Scan for the cell matching the given text and deliver its (x, y) coordinate at center. 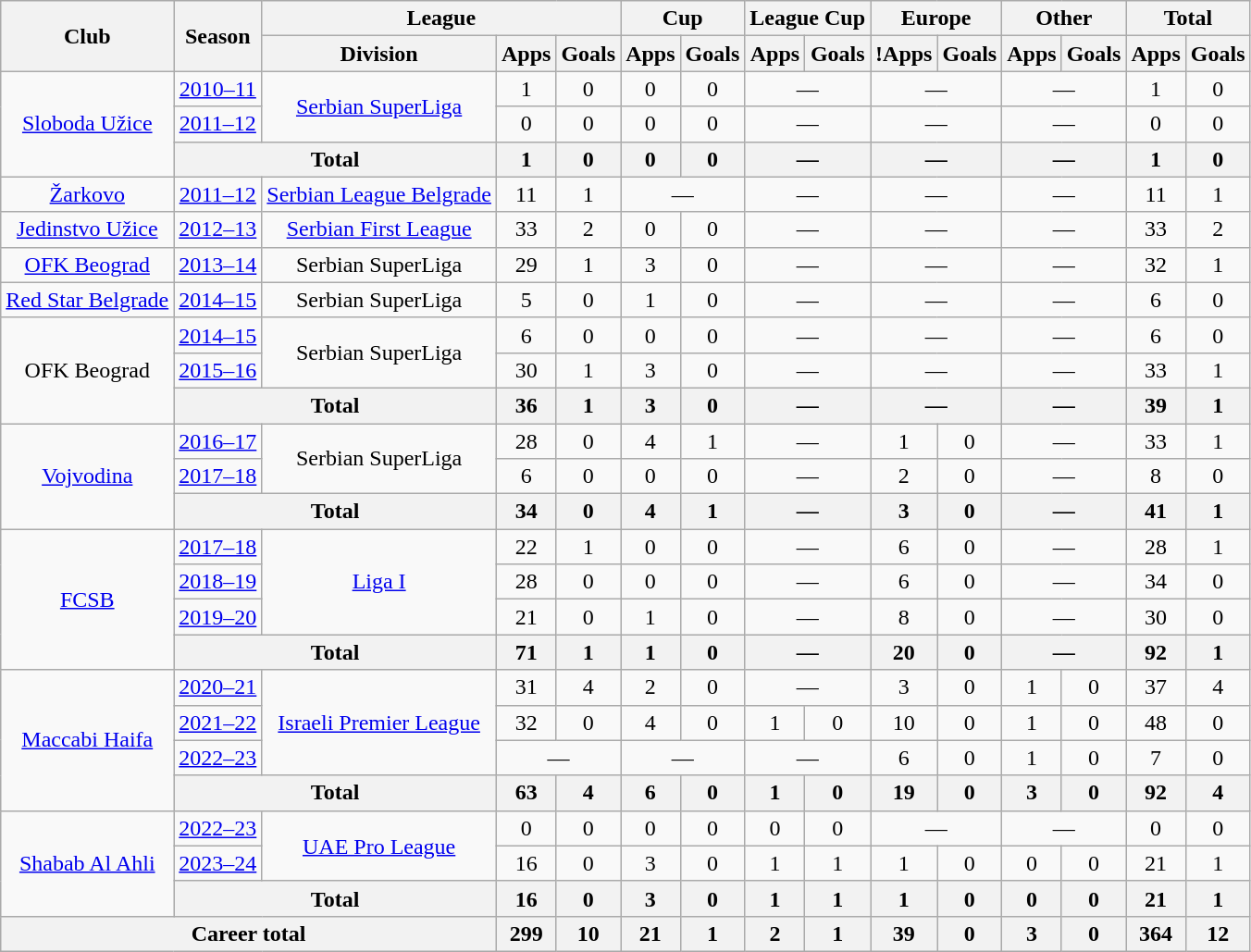
36 (526, 405)
2016–17 (218, 441)
12 (1218, 933)
Liga I (379, 582)
22 (526, 547)
2021–22 (218, 723)
2010–11 (218, 89)
Cup (683, 19)
Season (218, 36)
Red Star Belgrade (87, 300)
Žarkovo (87, 194)
Career total (249, 933)
League Cup (808, 19)
299 (526, 933)
2013–14 (218, 265)
2023–24 (218, 863)
Serbian League Belgrade (379, 194)
League (441, 19)
UAE Pro League (379, 846)
Club (87, 36)
Vojvodina (87, 476)
5 (526, 300)
2012–13 (218, 229)
2019–20 (218, 617)
FCSB (87, 600)
Shabab Al Ahli (87, 863)
Maccabi Haifa (87, 740)
Division (379, 54)
Jedinstvo Užice (87, 229)
Serbian First League (379, 229)
20 (904, 652)
!Apps (904, 54)
48 (1156, 723)
Sloboda Užice (87, 124)
2020–21 (218, 687)
2018–19 (218, 582)
2015–16 (218, 370)
7 (1156, 758)
63 (526, 793)
19 (904, 793)
364 (1156, 933)
71 (526, 652)
Israeli Premier League (379, 723)
Europe (936, 19)
37 (1156, 687)
Other (1064, 19)
31 (526, 687)
29 (526, 265)
41 (1156, 512)
